Provide the (x, y) coordinate of the cell's center where the given text is located.  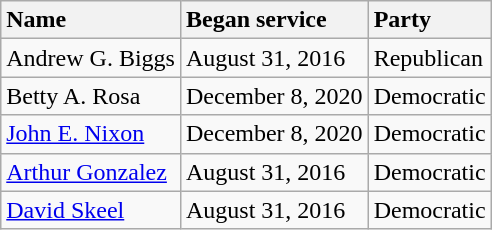
Name (91, 20)
Andrew G. Biggs (91, 58)
David Skeel (91, 210)
Republican (430, 58)
Party (430, 20)
Began service (274, 20)
John E. Nixon (91, 134)
Arthur Gonzalez (91, 172)
Betty A. Rosa (91, 96)
